Return the [x, y] coordinate for the center point of the cell that contains the specified text.  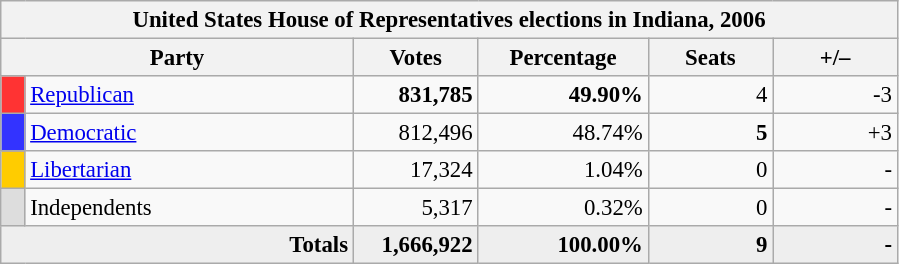
+3 [836, 133]
Totals [178, 245]
812,496 [416, 133]
49.90% [563, 95]
+/– [836, 58]
-3 [836, 95]
831,785 [416, 95]
1,666,922 [416, 245]
Libertarian [189, 170]
48.74% [563, 133]
17,324 [416, 170]
Independents [189, 208]
5 [710, 133]
0.32% [563, 208]
United States House of Representatives elections in Indiana, 2006 [450, 20]
Votes [416, 58]
5,317 [416, 208]
Democratic [189, 133]
1.04% [563, 170]
Party [178, 58]
4 [710, 95]
100.00% [563, 245]
9 [710, 245]
Republican [189, 95]
Percentage [563, 58]
Seats [710, 58]
